Determine the [x, y] coordinate at the center of the cell enclosing the given text.  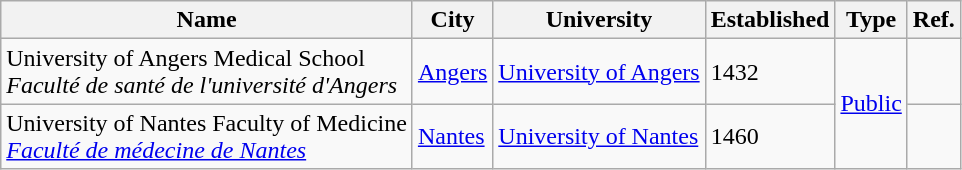
Ref. [934, 20]
1432 [770, 72]
Name [207, 20]
Public [871, 104]
Established [770, 20]
Angers [452, 72]
University of Angers [599, 72]
City [452, 20]
University of Nantes Faculty of MedicineFaculté de médecine de Nantes [207, 136]
Type [871, 20]
University of Angers Medical SchoolFaculté de santé de l'université d'Angers [207, 72]
Nantes [452, 136]
1460 [770, 136]
University [599, 20]
University of Nantes [599, 136]
